Output the (X, Y) coordinate of the center of the cell containing the given text.  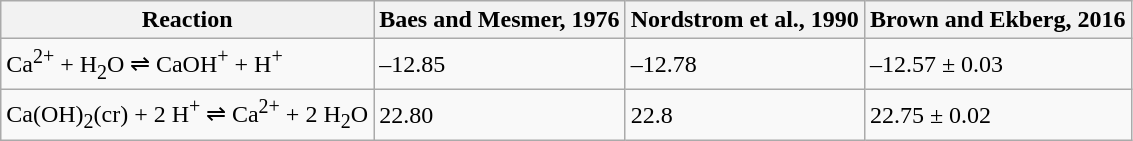
22.80 (500, 116)
–12.57 ± 0.03 (998, 64)
Brown and Ekberg, 2016 (998, 20)
–12.78 (744, 64)
Reaction (188, 20)
–12.85 (500, 64)
Nordstrom et al., 1990 (744, 20)
Ca2+ + H2O ⇌ CaOH+ + H+ (188, 64)
22.8 (744, 116)
Ca(OH)2(cr) + 2 H+ ⇌ Ca2+ + 2 H2O (188, 116)
Baes and Mesmer, 1976 (500, 20)
22.75 ± 0.02 (998, 116)
